For the text-containing cell, return its midpoint in (X, Y) coordinate format. 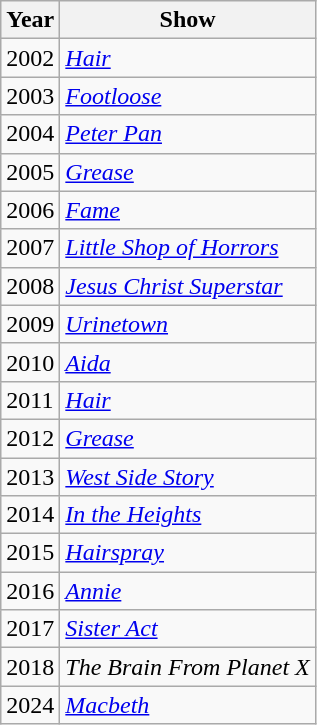
2018 (30, 667)
2003 (30, 96)
Little Shop of Horrors (188, 248)
2012 (30, 438)
2017 (30, 629)
2024 (30, 705)
2004 (30, 134)
2014 (30, 515)
Footloose (188, 96)
2002 (30, 58)
2010 (30, 362)
2008 (30, 286)
West Side Story (188, 477)
Year (30, 20)
Fame (188, 210)
Peter Pan (188, 134)
2007 (30, 248)
Show (188, 20)
2016 (30, 591)
Urinetown (188, 324)
2006 (30, 210)
In the Heights (188, 515)
The Brain From Planet X (188, 667)
Hairspray (188, 553)
Annie (188, 591)
2015 (30, 553)
2013 (30, 477)
Jesus Christ Superstar (188, 286)
Sister Act (188, 629)
2005 (30, 172)
2009 (30, 324)
Macbeth (188, 705)
Aida (188, 362)
2011 (30, 400)
